Provide the (X, Y) coordinate of the cell's center where the given text is located.  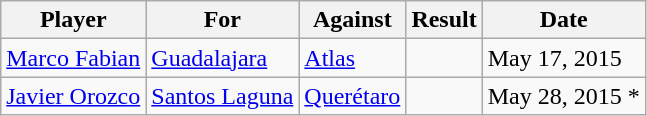
Marco Fabian (74, 58)
Player (74, 20)
Querétaro (352, 96)
May 28, 2015 * (564, 96)
Atlas (352, 58)
Santos Laguna (222, 96)
May 17, 2015 (564, 58)
Result (444, 20)
Guadalajara (222, 58)
Javier Orozco (74, 96)
For (222, 20)
Date (564, 20)
Against (352, 20)
